Provide the (x, y) coordinate of the cell's center where the given text is located.  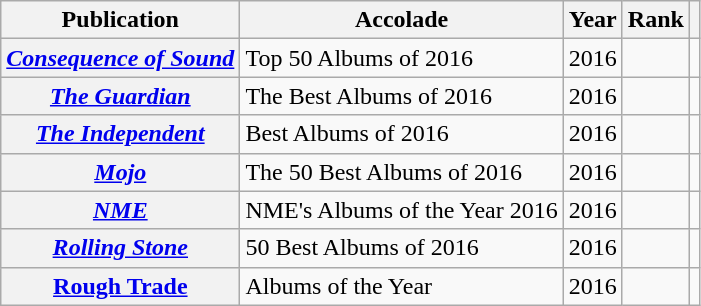
Accolade (402, 20)
Rough Trade (120, 286)
The Best Albums of 2016 (402, 96)
The Guardian (120, 96)
Consequence of Sound (120, 58)
The Independent (120, 134)
Albums of the Year (402, 286)
Best Albums of 2016 (402, 134)
NME's Albums of the Year 2016 (402, 210)
50 Best Albums of 2016 (402, 248)
Mojo (120, 172)
Rolling Stone (120, 248)
Rank (656, 20)
Top 50 Albums of 2016 (402, 58)
Year (592, 20)
NME (120, 210)
The 50 Best Albums of 2016 (402, 172)
Publication (120, 20)
